Return (X, Y) of the center of cell containing provided text 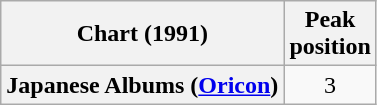
Japanese Albums (Oricon) (142, 85)
Chart (1991) (142, 34)
Peak position (330, 34)
3 (330, 85)
